Extract the [x, y] coordinate from the center of the cell holding the provided text.  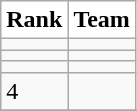
Team [102, 20]
Rank [34, 20]
4 [34, 91]
